Return (X, Y) of the center of cell containing provided text 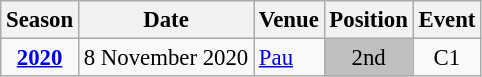
Event (447, 20)
2020 (40, 58)
Venue (290, 20)
8 November 2020 (166, 58)
C1 (447, 58)
Position (368, 20)
Season (40, 20)
Pau (290, 58)
2nd (368, 58)
Date (166, 20)
